From the cell containing the given text, extract its center point as (x, y) coordinate. 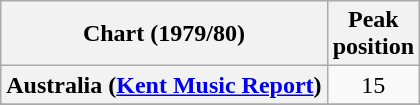
Peakposition (373, 34)
15 (373, 85)
Chart (1979/80) (164, 34)
Australia (Kent Music Report) (164, 85)
